From the cell containing the given text, extract its center point as [X, Y] coordinate. 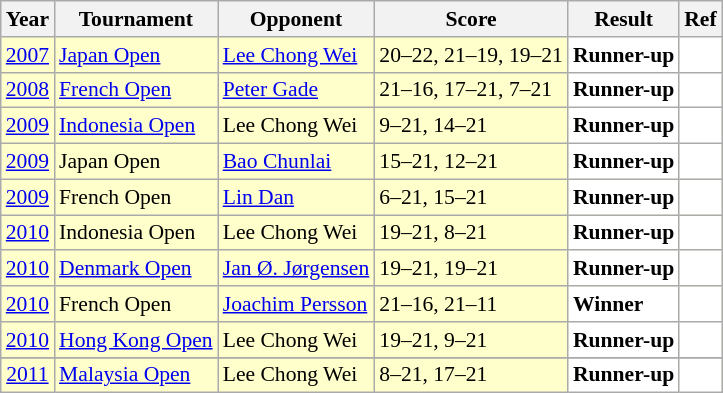
Hong Kong Open [136, 340]
21–16, 21–11 [471, 304]
Bao Chunlai [296, 162]
19–21, 8–21 [471, 233]
8–21, 17–21 [471, 375]
9–21, 14–21 [471, 126]
2007 [28, 55]
2008 [28, 90]
15–21, 12–21 [471, 162]
Tournament [136, 19]
20–22, 21–19, 19–21 [471, 55]
21–16, 17–21, 7–21 [471, 90]
Joachim Persson [296, 304]
6–21, 15–21 [471, 197]
2011 [28, 375]
Jan Ø. Jørgensen [296, 269]
Winner [624, 304]
Opponent [296, 19]
19–21, 19–21 [471, 269]
Denmark Open [136, 269]
Malaysia Open [136, 375]
19–21, 9–21 [471, 340]
Lin Dan [296, 197]
Peter Gade [296, 90]
Result [624, 19]
Ref [700, 19]
Year [28, 19]
Score [471, 19]
